Return the [X, Y] coordinate for the center point of the cell that contains the specified text.  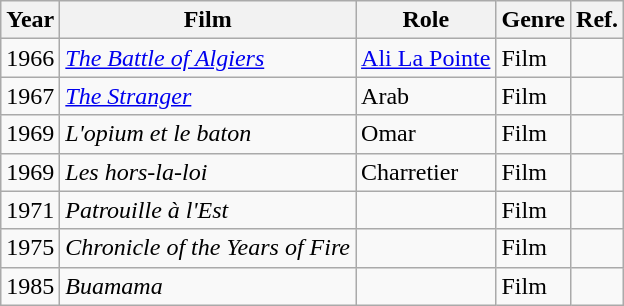
1975 [30, 248]
Ref. [598, 20]
Charretier [426, 172]
1966 [30, 58]
1985 [30, 286]
Genre [534, 20]
Les hors-la-loi [208, 172]
L'opium et le baton [208, 134]
The Stranger [208, 96]
Omar [426, 134]
Arab [426, 96]
1971 [30, 210]
Chronicle of the Years of Fire [208, 248]
1967 [30, 96]
Role [426, 20]
Patrouille à l'Est [208, 210]
Year [30, 20]
The Battle of Algiers [208, 58]
Buamama [208, 286]
Ali La Pointe [426, 58]
